Identify which cell holds the provided text, then report its [x, y] central coordinate. 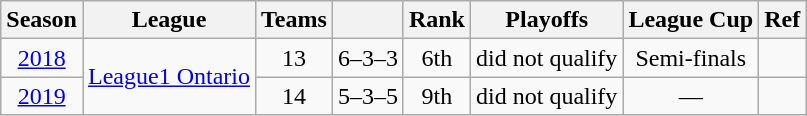
League1 Ontario [168, 77]
— [691, 96]
Rank [436, 20]
Ref [782, 20]
2019 [42, 96]
6–3–3 [368, 58]
League [168, 20]
6th [436, 58]
Playoffs [547, 20]
13 [294, 58]
14 [294, 96]
5–3–5 [368, 96]
2018 [42, 58]
League Cup [691, 20]
Semi-finals [691, 58]
Season [42, 20]
Teams [294, 20]
9th [436, 96]
